From the cell containing the given text, extract its center point as (X, Y) coordinate. 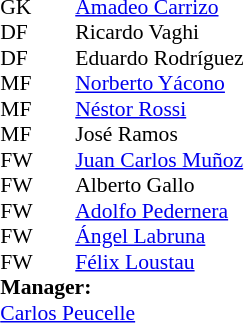
José Ramos (159, 135)
Manager: (122, 287)
Juan Carlos Muñoz (159, 160)
Eduardo Rodríguez (159, 58)
Norberto Yácono (159, 83)
Alberto Gallo (159, 185)
Adolfo Pedernera (159, 211)
Ángel Labruna (159, 237)
Ricardo Vaghi (159, 33)
Néstor Rossi (159, 109)
Félix Loustau (159, 262)
